From the cell containing the given text, extract its center point as [X, Y] coordinate. 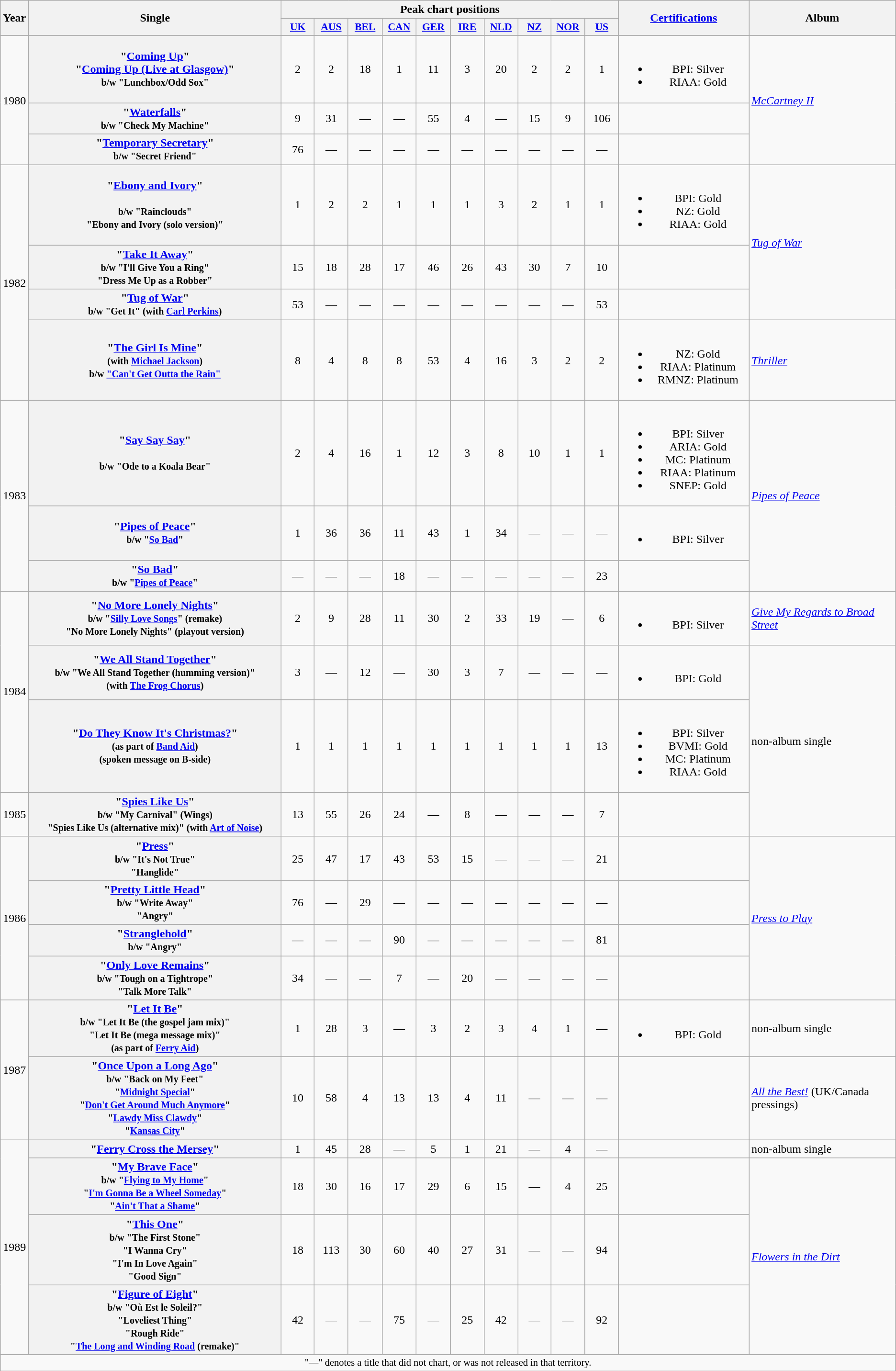
47 [331, 858]
"Take It Away"b/w "I'll Give You a Ring""Dress Me Up as a Robber" [155, 267]
33 [501, 618]
81 [602, 940]
US [602, 27]
1989 [14, 1247]
"We All Stand Together"b/w "We All Stand Together (humming version)"(with The Frog Chorus) [155, 672]
Pipes of Peace [822, 496]
"Tug of War"b/w "Get It" (with Carl Perkins) [155, 304]
"Waterfalls"b/w "Check My Machine" [155, 118]
Album [822, 18]
1984 [14, 692]
Tug of War [822, 243]
"Once Upon a Long Ago"b/w "Back on My Feet""Midnight Special""Don't Get Around Much Anymore""Lawdy Miss Clawdy""Kansas City" [155, 1098]
BPI: SilverBVMI: GoldMC: PlatinumRIAA: Gold [683, 746]
"Spies Like Us"b/w "My Carnival" (Wings)"Spies Like Us (alternative mix)" (with Art of Noise) [155, 814]
IRE [467, 27]
1985 [14, 814]
All the Best! (UK/Canada pressings) [822, 1098]
"Coming Up""Coming Up (Live at Glasgow)" b/w "Lunchbox/Odd Sox" [155, 69]
45 [331, 1149]
Year [14, 18]
24 [399, 814]
"Pretty Little Head"b/w "Write Away""Angry" [155, 902]
"Stranglehold"b/w "Angry" [155, 940]
CAN [399, 27]
40 [434, 1250]
1986 [14, 918]
1980 [14, 100]
NLD [501, 27]
Peak chart positions [450, 10]
"Only Love Remains"b/w "Tough on a Tightrope""Talk More Talk" [155, 978]
"Figure of Eight"b/w "Où Est le Soleil?""Loveliest Thing""Rough Ride""The Long and Winding Road (remake)" [155, 1320]
UK [298, 27]
NZ: GoldRIAA: PlatinumRMNZ: Platinum [683, 360]
"This One"b/w "The First Stone""I Wanna Cry""I'm In Love Again""Good Sign" [155, 1250]
113 [331, 1250]
92 [602, 1320]
19 [534, 618]
Certifications [683, 18]
106 [602, 118]
"So Bad"b/w "Pipes of Peace" [155, 575]
"Temporary Secretary"b/w "Secret Friend" [155, 149]
Thriller [822, 360]
AUS [331, 27]
NZ [534, 27]
"—" denotes a title that did not chart, or was not released in that territory. [448, 1363]
Press to Play [822, 918]
27 [467, 1250]
90 [399, 940]
BPI: SilverRIAA: Gold [683, 69]
"Do They Know It's Christmas?"(as part of Band Aid)(spoken message on B-side) [155, 746]
"Let It Be"b/w "Let It Be (the gospel jam mix)""Let It Be (mega message mix)"(as part of Ferry Aid) [155, 1028]
NOR [568, 27]
5 [434, 1149]
75 [399, 1320]
"My Brave Face"b/w "Flying to My Home""I'm Gonna Be a Wheel Someday""Ain't That a Shame" [155, 1186]
"Pipes of Peace"b/w "So Bad" [155, 533]
GER [434, 27]
23 [602, 575]
"Ferry Cross the Mersey" [155, 1149]
94 [602, 1250]
Flowers in the Dirt [822, 1256]
1983 [14, 496]
60 [399, 1250]
1987 [14, 1070]
McCartney II [822, 100]
BEL [365, 27]
58 [331, 1098]
1982 [14, 282]
Single [155, 18]
"The Girl Is Mine"(with Michael Jackson)b/w "Can't Get Outta the Rain" [155, 360]
BPI: GoldNZ: GoldRIAA: Gold [683, 205]
"No More Lonely Nights"b/w "Silly Love Songs" (remake)"No More Lonely Nights" (playout version) [155, 618]
"Ebony and Ivory"b/w "Rainclouds""Ebony and Ivory (solo version)" [155, 205]
"Press"b/w "It's Not True""Hanglide" [155, 858]
Give My Regards to Broad Street [822, 618]
46 [434, 267]
"Say Say Say"b/w "Ode to a Koala Bear" [155, 453]
BPI: SilverARIA: GoldMC: PlatinumRIAA: PlatinumSNEP: Gold [683, 453]
